Capture the cell that displays the provided text and extract its [X, Y] central coordinate. 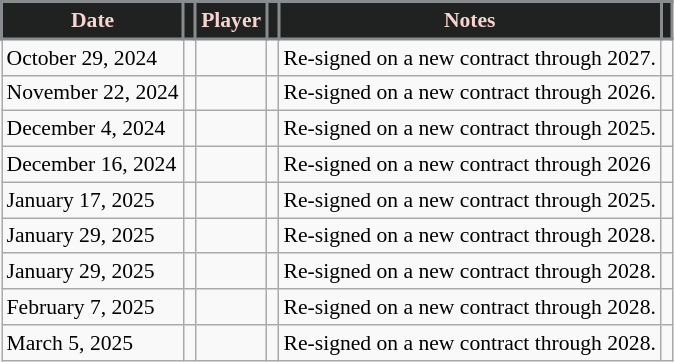
Player [231, 20]
February 7, 2025 [93, 307]
March 5, 2025 [93, 343]
Re-signed on a new contract through 2026 [470, 165]
January 17, 2025 [93, 200]
December 4, 2024 [93, 129]
October 29, 2024 [93, 57]
Re-signed on a new contract through 2026. [470, 93]
Date [93, 20]
November 22, 2024 [93, 93]
Re-signed on a new contract through 2027. [470, 57]
Notes [470, 20]
December 16, 2024 [93, 165]
